For the text-containing cell, return its midpoint in (X, Y) coordinate format. 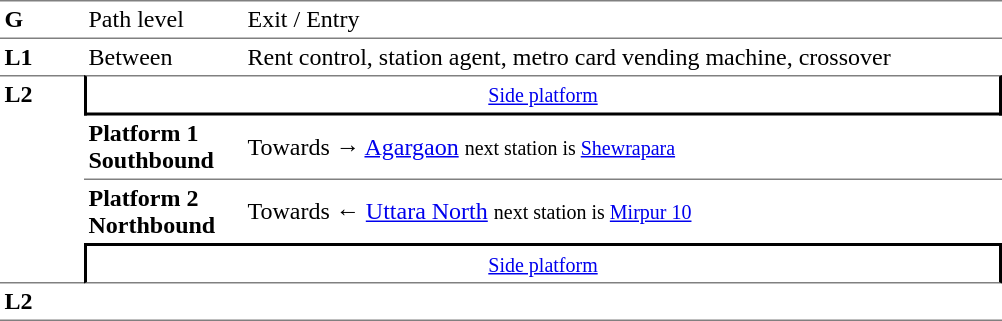
L1 (42, 57)
Path level (164, 20)
Between (164, 57)
L2 (42, 179)
Towards → Agargaon next station is Shewrapara (622, 148)
Rent control, station agent, metro card vending machine, crossover (622, 57)
Platform 1Southbound (164, 148)
Towards ← Uttara North next station is Mirpur 10 (622, 212)
Exit / Entry (622, 20)
Platform 2Northbound (164, 212)
G (42, 20)
